Return [x, y] of the center of cell containing provided text 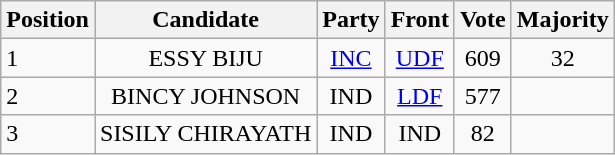
UDF [420, 58]
Front [420, 20]
82 [482, 134]
3 [48, 134]
BINCY JOHNSON [205, 96]
609 [482, 58]
32 [562, 58]
LDF [420, 96]
Majority [562, 20]
Candidate [205, 20]
1 [48, 58]
Party [351, 20]
SISILY CHIRAYATH [205, 134]
ESSY BIJU [205, 58]
Position [48, 20]
577 [482, 96]
2 [48, 96]
INC [351, 58]
Vote [482, 20]
